Return the [X, Y] coordinate for the center point of the cell that contains the specified text.  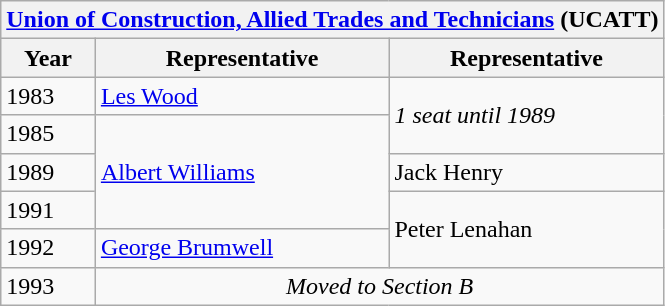
1992 [48, 248]
Jack Henry [526, 172]
Year [48, 58]
1985 [48, 134]
Union of Construction, Allied Trades and Technicians (UCATT) [332, 20]
Moved to Section B [380, 286]
1991 [48, 210]
1989 [48, 172]
1 seat until 1989 [526, 115]
Albert Williams [242, 172]
1993 [48, 286]
George Brumwell [242, 248]
1983 [48, 96]
Peter Lenahan [526, 229]
Les Wood [242, 96]
